Return [x, y] of the center of cell containing provided text 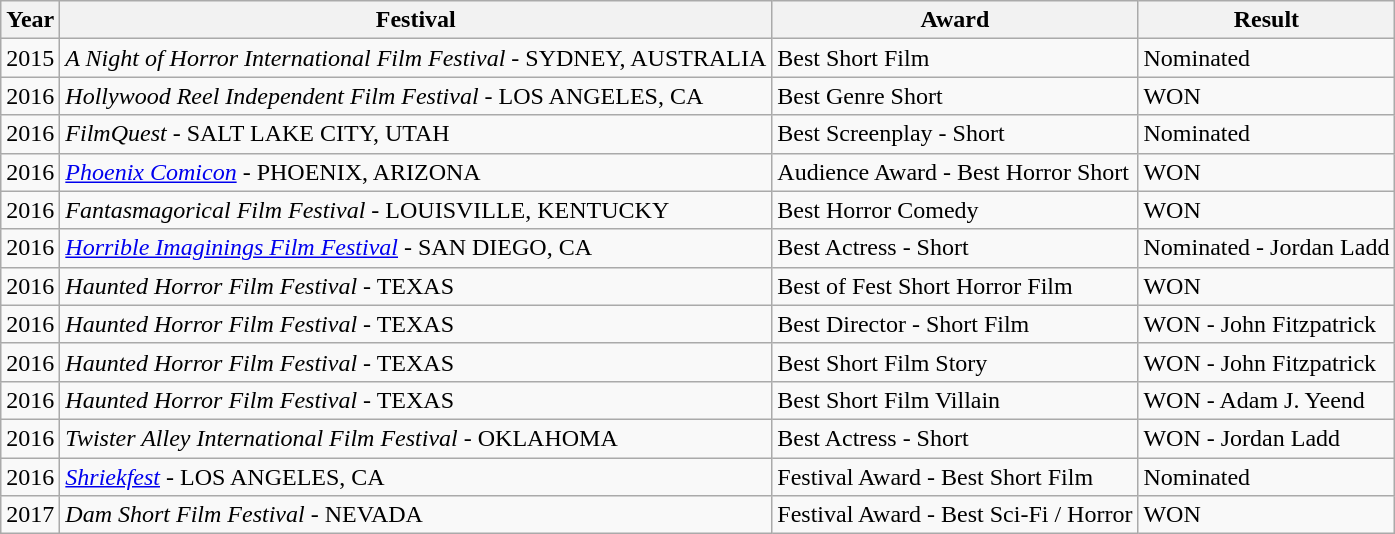
Festival Award - Best Short Film [955, 477]
Twister Alley International Film Festival - OKLAHOMA [416, 438]
Audience Award - Best Horror Short [955, 172]
Best Short Film Story [955, 362]
Hollywood Reel Independent Film Festival - LOS ANGELES, CA [416, 96]
WON - Adam J. Yeend [1266, 400]
Award [955, 20]
Best Screenplay - Short [955, 134]
WON - Jordan Ladd [1266, 438]
Phoenix Comicon - PHOENIX, ARIZONA [416, 172]
Shriekfest - LOS ANGELES, CA [416, 477]
Best Horror Comedy [955, 210]
Fantasmagorical Film Festival - LOUISVILLE, KENTUCKY [416, 210]
Result [1266, 20]
Best Short Film Villain [955, 400]
A Night of Horror International Film Festival - SYDNEY, AUSTRALIA [416, 58]
Year [30, 20]
Best Short Film [955, 58]
Festival Award - Best Sci-Fi / Horror [955, 515]
Nominated - Jordan Ladd [1266, 248]
2015 [30, 58]
Horrible Imaginings Film Festival - SAN DIEGO, CA [416, 248]
Best Director - Short Film [955, 324]
2017 [30, 515]
FilmQuest - SALT LAKE CITY, UTAH [416, 134]
Best Genre Short [955, 96]
Festival [416, 20]
Dam Short Film Festival - NEVADA [416, 515]
Best of Fest Short Horror Film [955, 286]
